Find where the given text appears and provide that cell's center as [X, Y] coordinate. 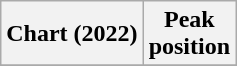
Chart (2022) [72, 34]
Peakposition [189, 34]
